Locate the cell with the specified text and output its (x, y) center coordinate. 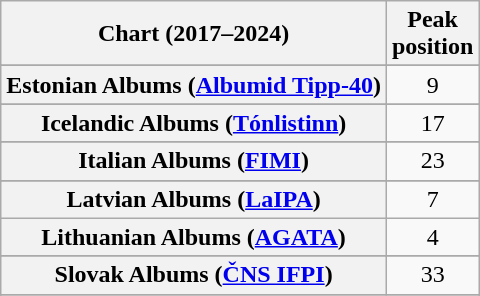
Chart (2017–2024) (194, 34)
9 (432, 85)
33 (432, 275)
23 (432, 161)
Estonian Albums (Albumid Tipp-40) (194, 85)
7 (432, 199)
Icelandic Albums (Tónlistinn) (194, 123)
Latvian Albums (LaIPA) (194, 199)
Lithuanian Albums (AGATA) (194, 237)
Italian Albums (FIMI) (194, 161)
4 (432, 237)
Peakposition (432, 34)
17 (432, 123)
Slovak Albums (ČNS IFPI) (194, 275)
